From the cell containing the given text, extract its center point as (X, Y) coordinate. 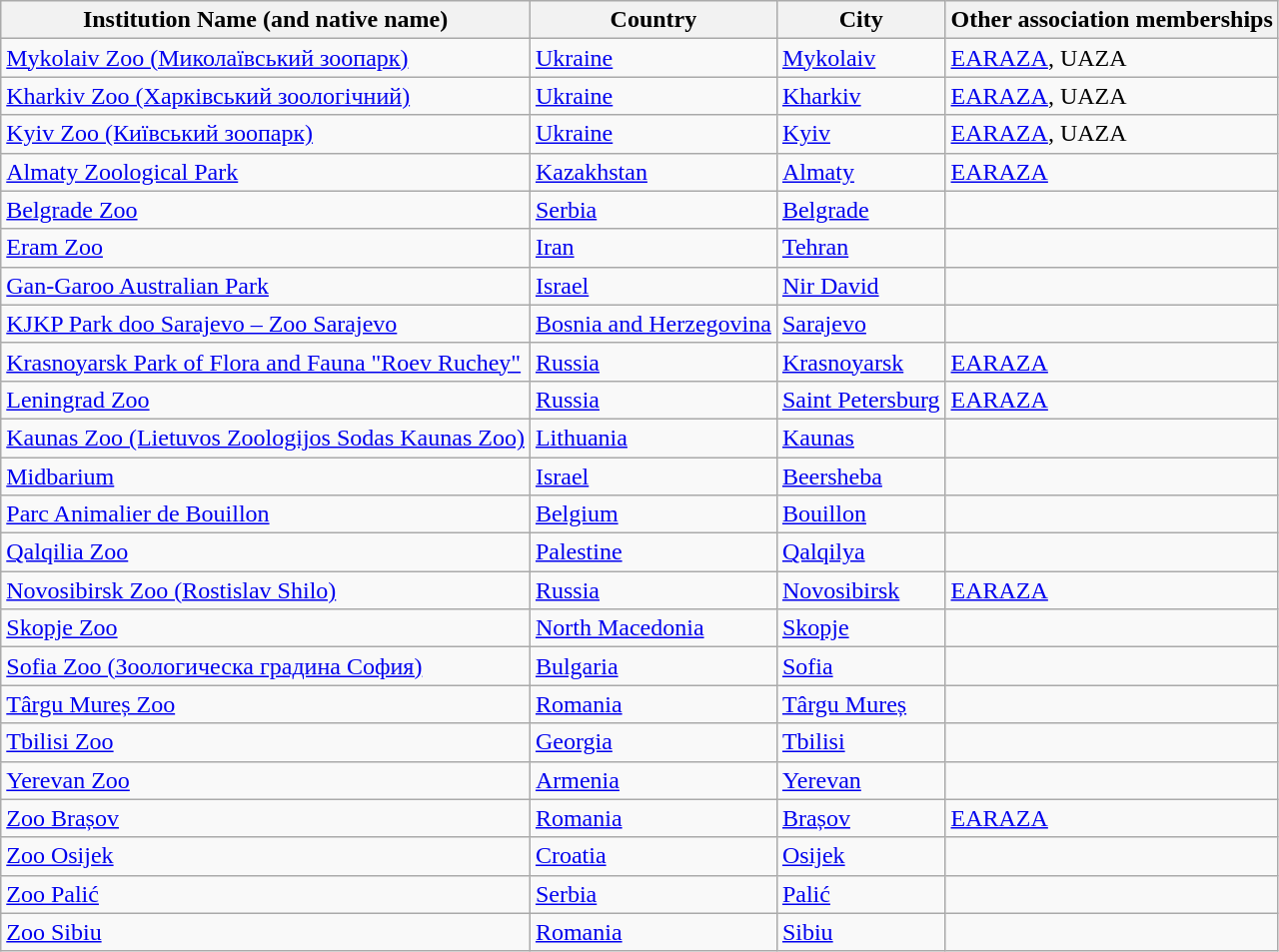
Kyiv (861, 134)
Lithuania (653, 438)
Kaunas (861, 438)
Qalqilia Zoo (266, 552)
Croatia (653, 856)
Belgium (653, 514)
Iran (653, 248)
Institution Name (and native name) (266, 20)
Zoo Osijek (266, 856)
Sofia Zoo (Зоологическа градина София) (266, 666)
Georgia (653, 742)
Bosnia and Herzegovina (653, 324)
Krasnoyarsk (861, 362)
Almaty Zoological Park (266, 172)
KJKP Park doo Sarajevo – Zoo Sarajevo (266, 324)
Zoo Brașov (266, 818)
Sibiu (861, 932)
Yerevan Zoo (266, 780)
Skopje (861, 628)
Mykolaiv Zoo (Миколаївський зоопарк) (266, 58)
Bouillon (861, 514)
Parc Animalier de Bouillon (266, 514)
Mykolaiv (861, 58)
Belgrade (861, 210)
Novosibirsk Zoo (Rostislav Shilo) (266, 590)
Kazakhstan (653, 172)
Country (653, 20)
Kharkiv (861, 96)
Nir David (861, 286)
Kharkiv Zoo (Харківський зоологічний) (266, 96)
Palić (861, 894)
Other association memberships (1111, 20)
Tbilisi Zoo (266, 742)
Eram Zoo (266, 248)
Kyiv Zoo (Київський зоопарк) (266, 134)
Gan-Garoo Australian Park (266, 286)
Saint Petersburg (861, 400)
Yerevan (861, 780)
Tehran (861, 248)
Zoo Sibiu (266, 932)
Zoo Palić (266, 894)
Beersheba (861, 476)
North Macedonia (653, 628)
Brașov (861, 818)
Armenia (653, 780)
Târgu Mureș (861, 704)
Skopje Zoo (266, 628)
Krasnoyarsk Park of Flora and Fauna "Roev Ruchey" (266, 362)
Bulgaria (653, 666)
Almaty (861, 172)
Palestine (653, 552)
Midbarium (266, 476)
Belgrade Zoo (266, 210)
Târgu Mureș Zoo (266, 704)
Sofia (861, 666)
Osijek (861, 856)
Sarajevo (861, 324)
Qalqilya (861, 552)
Leningrad Zoo (266, 400)
City (861, 20)
Kaunas Zoo (Lietuvos Zoologijos Sodas Kaunas Zoo) (266, 438)
Tbilisi (861, 742)
Novosibirsk (861, 590)
